Identify which cell holds the provided text, then report its [X, Y] central coordinate. 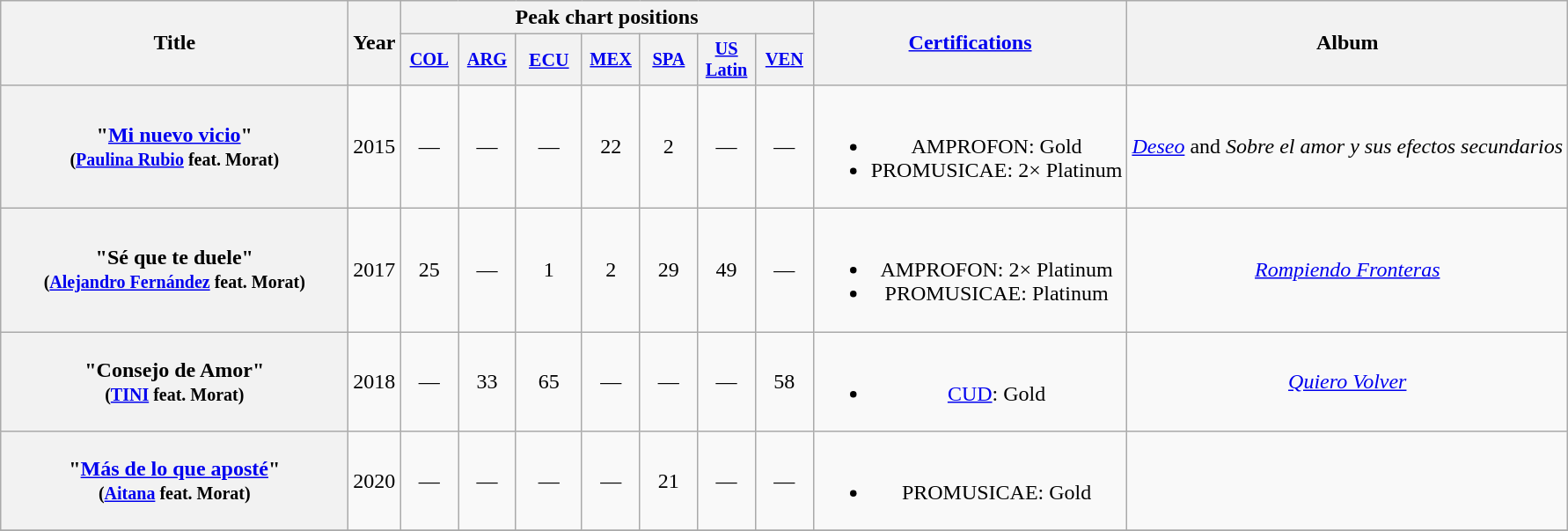
SPA [669, 60]
65 [549, 382]
"Mi nuevo vicio" (Paulina Rubio feat. Morat) [174, 146]
AMPROFON: Gold PROMUSICAE: 2× Platinum [970, 146]
USLatin [727, 60]
Title [174, 43]
ARG [487, 60]
21 [669, 481]
2018 [375, 382]
2020 [375, 481]
Quiero Volver [1348, 382]
49 [727, 270]
Certifications [970, 43]
COL [429, 60]
ECU [549, 60]
2015 [375, 146]
Album [1348, 43]
Peak chart positions [607, 18]
Rompiendo Fronteras [1348, 270]
"Consejo de Amor" (TINI feat. Morat) [174, 382]
VEN [784, 60]
2017 [375, 270]
22 [611, 146]
Deseo and Sobre el amor y sus efectos secundarios [1348, 146]
"Más de lo que aposté" (Aitana feat. Morat) [174, 481]
33 [487, 382]
29 [669, 270]
MEX [611, 60]
Year [375, 43]
1 [549, 270]
AMPROFON: 2× Platinum PROMUSICAE: Platinum [970, 270]
25 [429, 270]
CUD: Gold [970, 382]
58 [784, 382]
PROMUSICAE: Gold [970, 481]
"Sé que te duele" (Alejandro Fernández feat. Morat) [174, 270]
